From the cell containing the given text, extract its center point as (x, y) coordinate. 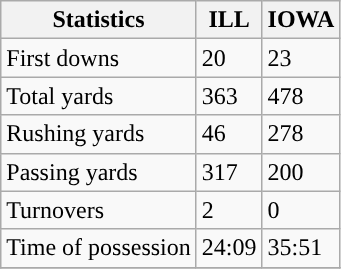
0 (301, 210)
363 (229, 96)
Total yards (99, 96)
35:51 (301, 248)
Statistics (99, 20)
Rushing yards (99, 134)
Passing yards (99, 172)
2 (229, 210)
317 (229, 172)
24:09 (229, 248)
Time of possession (99, 248)
20 (229, 58)
IOWA (301, 20)
Turnovers (99, 210)
46 (229, 134)
23 (301, 58)
200 (301, 172)
ILL (229, 20)
First downs (99, 58)
478 (301, 96)
278 (301, 134)
